From the cell containing the given text, extract its center point as (X, Y) coordinate. 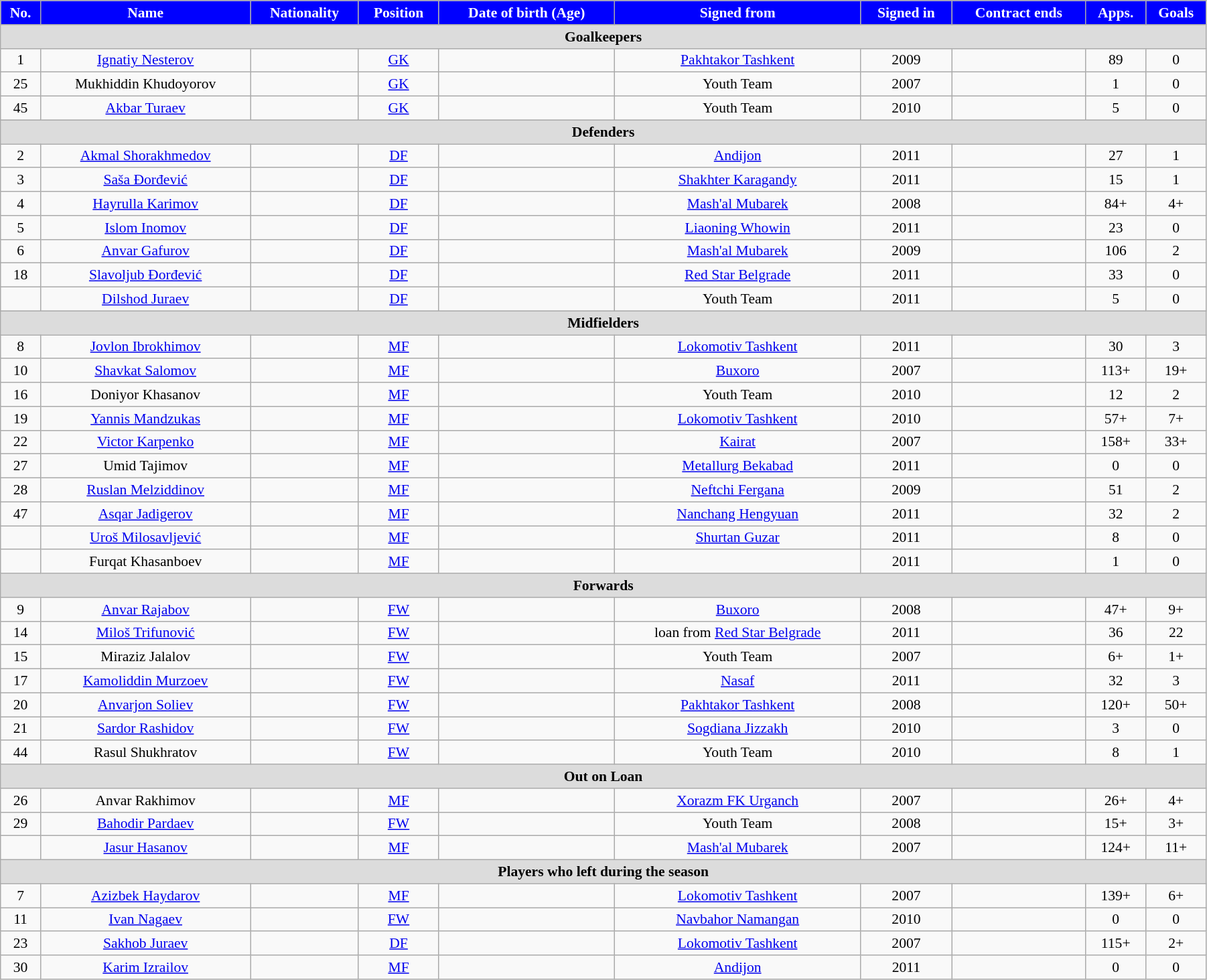
51 (1116, 490)
Shurtan Guzar (738, 538)
113+ (1116, 371)
Goalkeepers (603, 37)
84+ (1116, 204)
19 (21, 419)
26+ (1116, 800)
Signed in (906, 13)
11+ (1176, 848)
25 (21, 84)
139+ (1116, 896)
18 (21, 275)
106 (1116, 251)
17 (21, 681)
44 (21, 753)
33 (1116, 275)
Kamoliddin Murzoev (145, 681)
Anvar Rajabov (145, 610)
9+ (1176, 610)
Asqar Jadigerov (145, 514)
Kairat (738, 442)
loan from Red Star Belgrade (738, 633)
Hayrulla Karimov (145, 204)
No. (21, 13)
Position (399, 13)
Rasul Shukhratov (145, 753)
7+ (1176, 419)
Contract ends (1018, 13)
Out on Loan (603, 776)
Ivan Nagaev (145, 920)
Ignatiy Nesterov (145, 60)
Liaoning Whowin (738, 228)
15+ (1116, 824)
Signed from (738, 13)
21 (21, 729)
7 (21, 896)
Mukhiddin Khudoyorov (145, 84)
Furqat Khasanboev (145, 562)
Defenders (603, 132)
26 (21, 800)
Players who left during the season (603, 872)
Sakhob Juraev (145, 944)
Islom Inomov (145, 228)
Karim Izrailov (145, 967)
2+ (1176, 944)
19+ (1176, 371)
Slavoljub Đorđević (145, 275)
Akmal Shorakhmedov (145, 156)
Xorazm FK Urganch (738, 800)
28 (21, 490)
16 (21, 395)
20 (21, 705)
11 (21, 920)
Nationality (304, 13)
Bahodir Pardaev (145, 824)
Ruslan Melziddinov (145, 490)
29 (21, 824)
Akbar Turaev (145, 109)
45 (21, 109)
Sardor Rashidov (145, 729)
124+ (1116, 848)
33+ (1176, 442)
Metallurg Bekabad (738, 466)
Red Star Belgrade (738, 275)
Apps. (1116, 13)
36 (1116, 633)
89 (1116, 60)
Umid Tajimov (145, 466)
Date of birth (Age) (526, 13)
Miraziz Jalalov (145, 657)
Nasaf (738, 681)
Name (145, 13)
Forwards (603, 585)
115+ (1116, 944)
Saša Đorđević (145, 180)
12 (1116, 395)
Uroš Milosavljević (145, 538)
1+ (1176, 657)
57+ (1116, 419)
47 (21, 514)
Shavkat Salomov (145, 371)
Goals (1176, 13)
10 (21, 371)
Victor Karpenko (145, 442)
Anvar Rakhimov (145, 800)
6 (21, 251)
Dilshod Juraev (145, 299)
14 (21, 633)
Sogdiana Jizzakh (738, 729)
120+ (1116, 705)
47+ (1116, 610)
Midfielders (603, 323)
Miloš Trifunović (145, 633)
Anvarjon Soliev (145, 705)
Navbahor Namangan (738, 920)
3+ (1176, 824)
9 (21, 610)
Shakhter Karagandy (738, 180)
Azizbek Haydarov (145, 896)
Anvar Gafurov (145, 251)
158+ (1116, 442)
Jovlon Ibrokhimov (145, 347)
Nanchang Hengyuan (738, 514)
Jasur Hasanov (145, 848)
4 (21, 204)
Yannis Mandzukas (145, 419)
50+ (1176, 705)
Doniyor Khasanov (145, 395)
Neftchi Fergana (738, 490)
